Find where the given text appears and provide that cell's center as (x, y) coordinate. 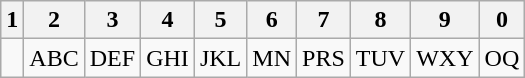
ABC (54, 58)
0 (502, 20)
7 (324, 20)
OQ (502, 58)
3 (112, 20)
5 (220, 20)
4 (168, 20)
PRS (324, 58)
TUV (380, 58)
MN (272, 58)
GHI (168, 58)
DEF (112, 58)
WXY (445, 58)
9 (445, 20)
6 (272, 20)
1 (12, 20)
8 (380, 20)
2 (54, 20)
JKL (220, 58)
